Return (X, Y) of the center of cell containing provided text 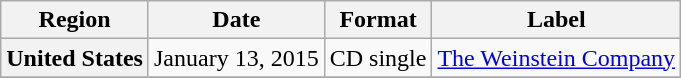
January 13, 2015 (236, 58)
Region (75, 20)
Format (378, 20)
The Weinstein Company (556, 58)
Date (236, 20)
Label (556, 20)
United States (75, 58)
CD single (378, 58)
